Provide the [x, y] coordinate of the cell's center where the given text is located.  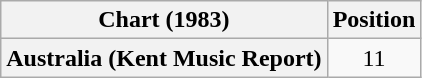
Chart (1983) [164, 20]
Australia (Kent Music Report) [164, 58]
Position [374, 20]
11 [374, 58]
